Find where the given text appears and provide that cell's center as [x, y] coordinate. 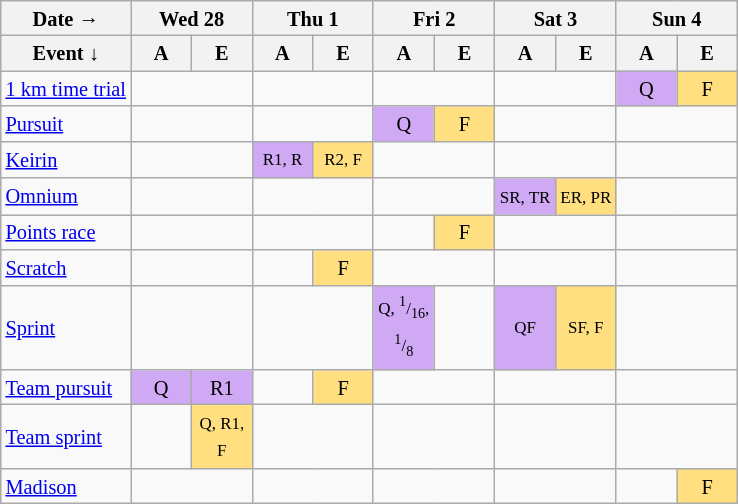
Fri 2 [434, 18]
Sprint [66, 328]
Team sprint [66, 437]
Team pursuit [66, 388]
Sun 4 [676, 18]
ER, PR [586, 196]
Sat 3 [556, 18]
Date → [66, 18]
R1 [222, 388]
Keirin [66, 160]
Scratch [66, 268]
Event ↓ [66, 54]
1 km time trial [66, 88]
Pursuit [66, 124]
Wed 28 [192, 18]
SF, F [586, 328]
Omnium [66, 196]
SR, TR [526, 196]
Q, 1/16, 1/8 [404, 328]
Madison [66, 486]
Q, R1, F [222, 437]
Thu 1 [312, 18]
R1, R [282, 160]
R2, F [344, 160]
QF [526, 328]
Points race [66, 232]
